Identify which cell holds the provided text, then report its [X, Y] central coordinate. 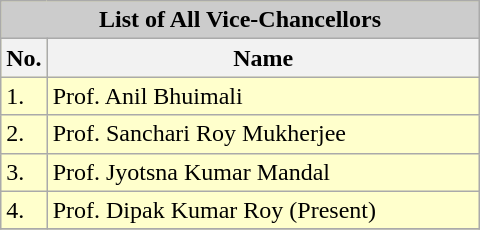
No. [24, 58]
List of All Vice-Chancellors [240, 20]
Name [263, 58]
Prof. Sanchari Roy Mukherjee [263, 134]
1. [24, 96]
Prof. Jyotsna Kumar Mandal [263, 172]
3. [24, 172]
Prof. Anil Bhuimali [263, 96]
2. [24, 134]
4. [24, 210]
Prof. Dipak Kumar Roy (Present) [263, 210]
